For the text-containing cell, return its midpoint in [x, y] coordinate format. 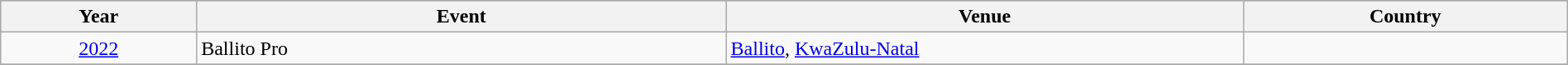
Country [1405, 17]
Ballito, KwaZulu-Natal [984, 48]
Event [461, 17]
Ballito Pro [461, 48]
2022 [99, 48]
Year [99, 17]
Venue [984, 17]
